Scan for the cell matching the given text and deliver its [X, Y] coordinate at center. 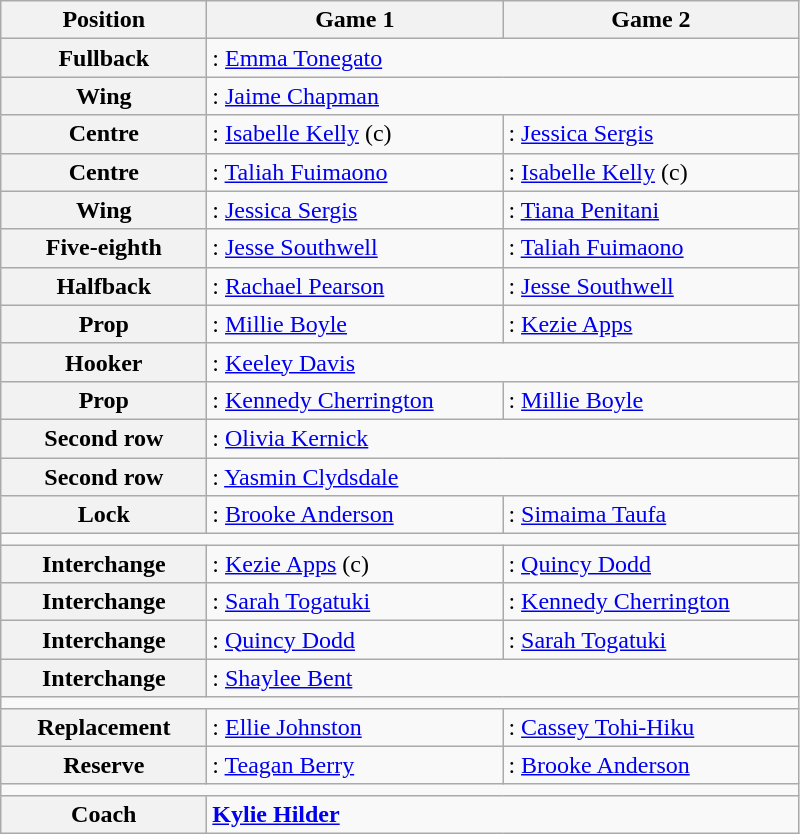
: Teagan Berry [355, 765]
: Emma Tonegato [503, 58]
: Cassey Tohi-Hiku [651, 727]
Game 1 [355, 20]
Kylie Hilder [503, 814]
Game 2 [651, 20]
Fullback [104, 58]
: Kezie Apps [651, 324]
: Yasmin Clydsdale [503, 477]
: Jaime Chapman [503, 96]
: Olivia Kernick [503, 438]
Coach [104, 814]
Halfback [104, 286]
Replacement [104, 727]
Position [104, 20]
Lock [104, 515]
: Shaylee Bent [503, 678]
: Simaima Taufa [651, 515]
Hooker [104, 362]
: Rachael Pearson [355, 286]
: Keeley Davis [503, 362]
: Ellie Johnston [355, 727]
Reserve [104, 765]
Five-eighth [104, 248]
: Tiana Penitani [651, 210]
: Kezie Apps (c) [355, 564]
